Determine the (X, Y) coordinate at the center of the cell enclosing the given text.  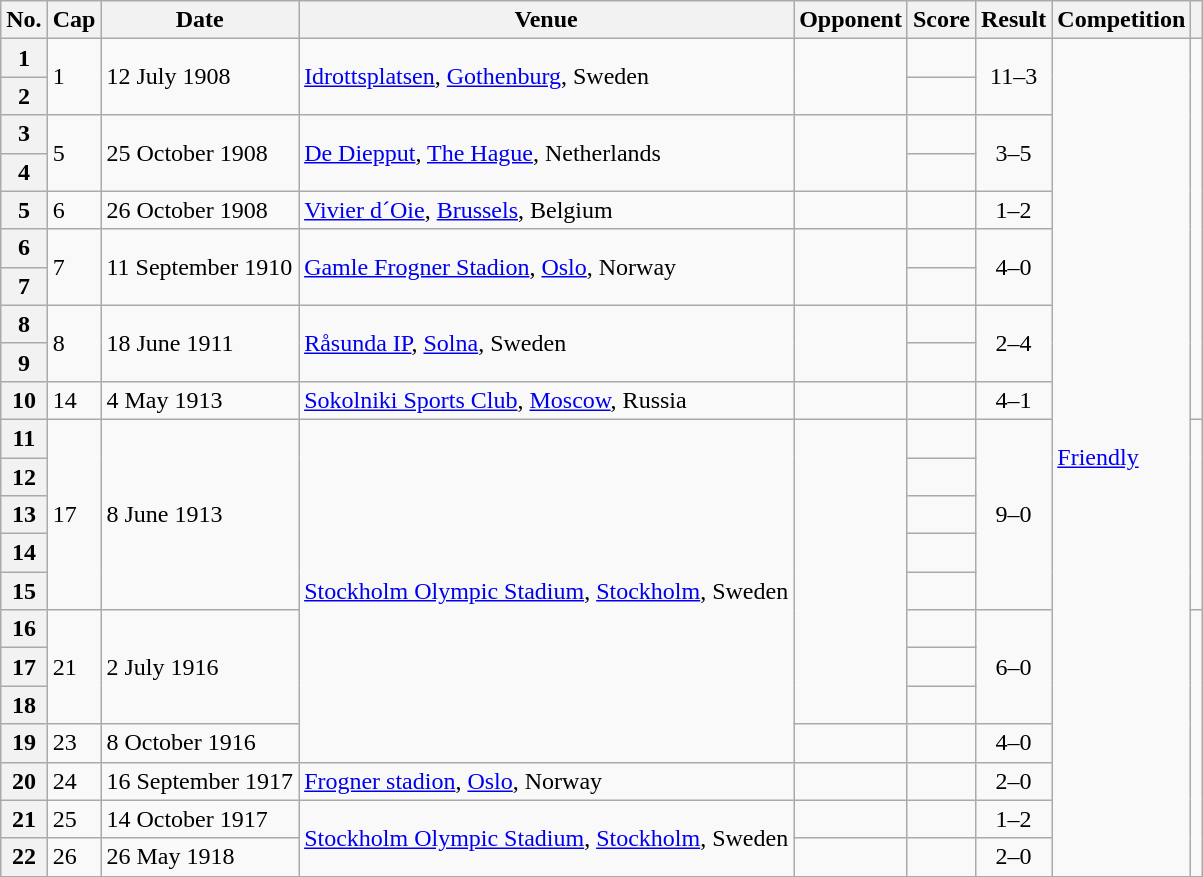
Friendly (1122, 458)
4 (24, 172)
26 October 1908 (200, 210)
Råsunda IP, Solna, Sweden (546, 343)
18 (24, 705)
9 (24, 362)
8 October 1916 (200, 743)
De Diepput, The Hague, Netherlands (546, 153)
10 (24, 400)
8 June 1913 (200, 514)
11 (24, 438)
Date (200, 20)
14 October 1917 (200, 819)
22 (24, 857)
Sokolniki Sports Club, Moscow, Russia (546, 400)
Result (1013, 20)
11 September 1910 (200, 267)
Competition (1122, 20)
19 (24, 743)
11–3 (1013, 77)
Gamle Frogner Stadion, Oslo, Norway (546, 267)
Vivier d´Oie, Brussels, Belgium (546, 210)
26 (74, 857)
24 (74, 781)
16 (24, 629)
4–1 (1013, 400)
3 (24, 134)
Cap (74, 20)
Frogner stadion, Oslo, Norway (546, 781)
2 (24, 96)
Venue (546, 20)
9–0 (1013, 514)
13 (24, 515)
3–5 (1013, 153)
18 June 1911 (200, 343)
No. (24, 20)
Score (941, 20)
25 October 1908 (200, 153)
12 July 1908 (200, 77)
Opponent (851, 20)
12 (24, 477)
6–0 (1013, 667)
23 (74, 743)
2–4 (1013, 343)
2 July 1916 (200, 667)
20 (24, 781)
15 (24, 591)
Idrottsplatsen, Gothenburg, Sweden (546, 77)
16 September 1917 (200, 781)
26 May 1918 (200, 857)
25 (74, 819)
4 May 1913 (200, 400)
